Search for the cell housing the specified text and yield its [x, y] center coordinate. 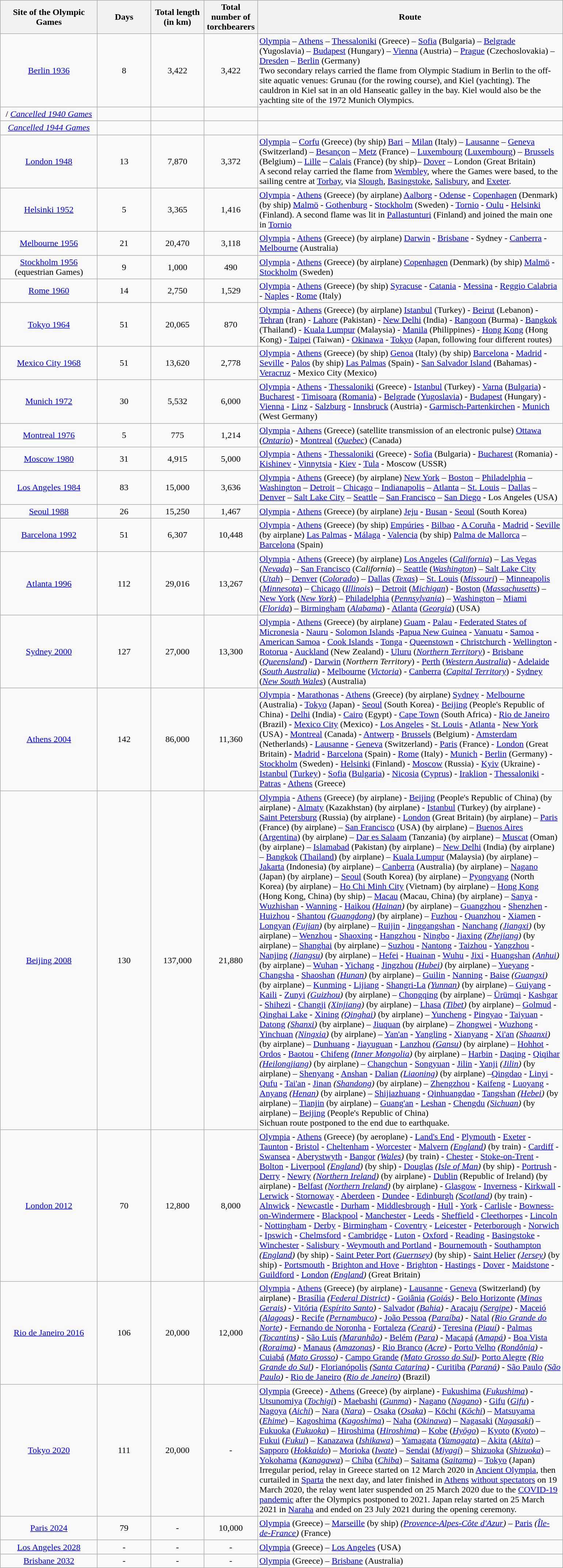
106 [124, 1333]
Stockholm 1956 (equestrian Games) [49, 267]
8,000 [231, 1206]
775 [177, 435]
Route [410, 17]
3,365 [177, 210]
Cancelled 1944 Games [49, 128]
3,636 [231, 488]
31 [124, 459]
Helsinki 1952 [49, 210]
86,000 [177, 739]
127 [124, 652]
13,620 [177, 363]
11,360 [231, 739]
130 [124, 960]
12,000 [231, 1333]
27,000 [177, 652]
Mexico City 1968 [49, 363]
137,000 [177, 960]
Olympia - Athens - Thessaloniki (Greece) - Sofia (Bulgaria) - Bucharest (Romania) - Kishinev - Vinnytsia - Kiev - Tula - Moscow (USSR) [410, 459]
Barcelona 1992 [49, 535]
8 [124, 70]
Paris 2024 [49, 1528]
Olympia - Athens (Greece) (by airplane) Darwin - Brisbane - Sydney - Canberra - Melbourne (Australia) [410, 243]
21,880 [231, 960]
29,016 [177, 583]
1,416 [231, 210]
Seoul 1988 [49, 511]
3,118 [231, 243]
70 [124, 1206]
Rome 1960 [49, 291]
21 [124, 243]
5,532 [177, 401]
13,267 [231, 583]
5,000 [231, 459]
1,214 [231, 435]
Days [124, 17]
Berlin 1936 [49, 70]
Montreal 1976 [49, 435]
14 [124, 291]
Munich 1972 [49, 401]
112 [124, 583]
10,000 [231, 1528]
Tokyo 1964 [49, 324]
Melbourne 1956 [49, 243]
Olympia - Athens (Greece) (satellite transmission of an electronic pulse) Ottawa (Ontario) - Montreal (Quebec) (Canada) [410, 435]
Site of the Olympic Games [49, 17]
3,372 [231, 161]
111 [124, 1450]
20,065 [177, 324]
Olympia (Greece) – Brisbane (Australia) [410, 1561]
Total number of torchbearers [231, 17]
Sydney 2000 [49, 652]
London 2012 [49, 1206]
15,000 [177, 488]
Olympia - Athens (Greece) (by ship) Syracuse - Catania - Messina - Reggio Calabria - Naples - Rome (Italy) [410, 291]
26 [124, 511]
15,250 [177, 511]
12,800 [177, 1206]
2,750 [177, 291]
1,467 [231, 511]
Olympia - Athens (Greece) (by airplane) Jeju - Busan - Seoul (South Korea) [410, 511]
4,915 [177, 459]
9 [124, 267]
6,000 [231, 401]
Athens 2004 [49, 739]
1,529 [231, 291]
6,307 [177, 535]
Beijing 2008 [49, 960]
Los Angeles 2028 [49, 1547]
30 [124, 401]
Atlanta 1996 [49, 583]
79 [124, 1528]
London 1948 [49, 161]
870 [231, 324]
Los Angeles 1984 [49, 488]
1,000 [177, 267]
13 [124, 161]
13,300 [231, 652]
2,778 [231, 363]
Rio de Janeiro 2016 [49, 1333]
Total length (in km) [177, 17]
10,448 [231, 535]
83 [124, 488]
Olympia (Greece) – Marseille (by ship) (Provence-Alpes-Côte d'Azur) – Paris (Île-de-France) (France) [410, 1528]
Moscow 1980 [49, 459]
20,470 [177, 243]
Olympia - Athens (Greece) (by airplane) Copenhagen (Denmark) (by ship) Malmö - Stockholm (Sweden) [410, 267]
142 [124, 739]
Tokyo 2020 [49, 1450]
7,870 [177, 161]
Olympia (Greece) – Los Angeles (USA) [410, 1547]
/ Cancelled 1940 Games [49, 114]
Brisbane 2032 [49, 1561]
490 [231, 267]
